From the cell containing the given text, extract its center point as (x, y) coordinate. 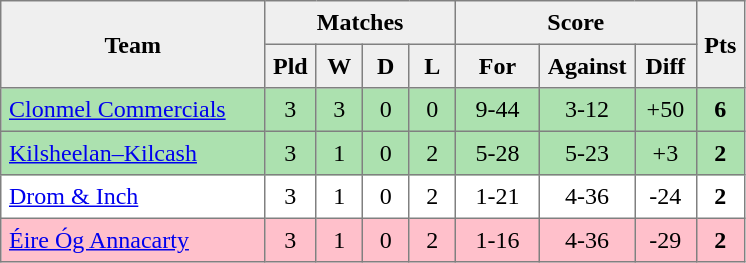
5-23 (586, 153)
Against (586, 66)
W (339, 66)
Matches (360, 23)
6 (720, 110)
5-28 (497, 153)
L (432, 66)
Score (576, 23)
1-21 (497, 197)
For (497, 66)
-24 (666, 197)
Éire Óg Annacarty (133, 240)
D (385, 66)
+3 (666, 153)
Team (133, 44)
Drom & Inch (133, 197)
Clonmel Commercials (133, 110)
9-44 (497, 110)
Pts (720, 44)
Pld (290, 66)
1-16 (497, 240)
3-12 (586, 110)
+50 (666, 110)
Kilsheelan–Kilcash (133, 153)
Diff (666, 66)
-29 (666, 240)
